Identify which cell holds the provided text, then report its (X, Y) central coordinate. 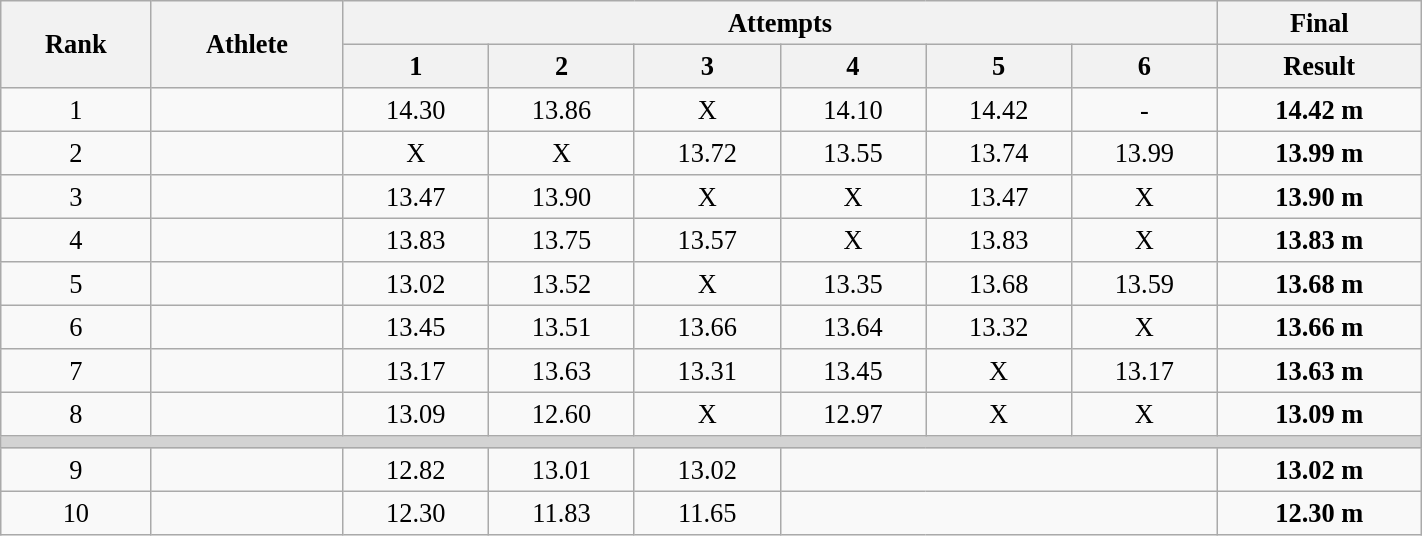
13.63 (562, 371)
Athlete (247, 44)
13.66 (707, 327)
14.10 (853, 109)
11.83 (562, 513)
13.74 (999, 153)
13.68 (999, 284)
13.55 (853, 153)
13.64 (853, 327)
9 (76, 470)
- (1145, 109)
13.02 m (1319, 470)
11.65 (707, 513)
13.01 (562, 470)
13.90 m (1319, 197)
13.32 (999, 327)
Result (1319, 66)
14.42 (999, 109)
12.60 (562, 414)
Final (1319, 22)
12.97 (853, 414)
13.83 m (1319, 240)
10 (76, 513)
13.68 m (1319, 284)
13.90 (562, 197)
13.09 m (1319, 414)
13.75 (562, 240)
13.66 m (1319, 327)
8 (76, 414)
14.30 (416, 109)
13.99 m (1319, 153)
12.30 m (1319, 513)
13.63 m (1319, 371)
13.51 (562, 327)
13.52 (562, 284)
Rank (76, 44)
7 (76, 371)
13.35 (853, 284)
13.72 (707, 153)
14.42 m (1319, 109)
12.30 (416, 513)
13.09 (416, 414)
13.59 (1145, 284)
13.31 (707, 371)
13.86 (562, 109)
Attempts (780, 22)
13.57 (707, 240)
13.99 (1145, 153)
12.82 (416, 470)
